For the text-containing cell, return its midpoint in (X, Y) coordinate format. 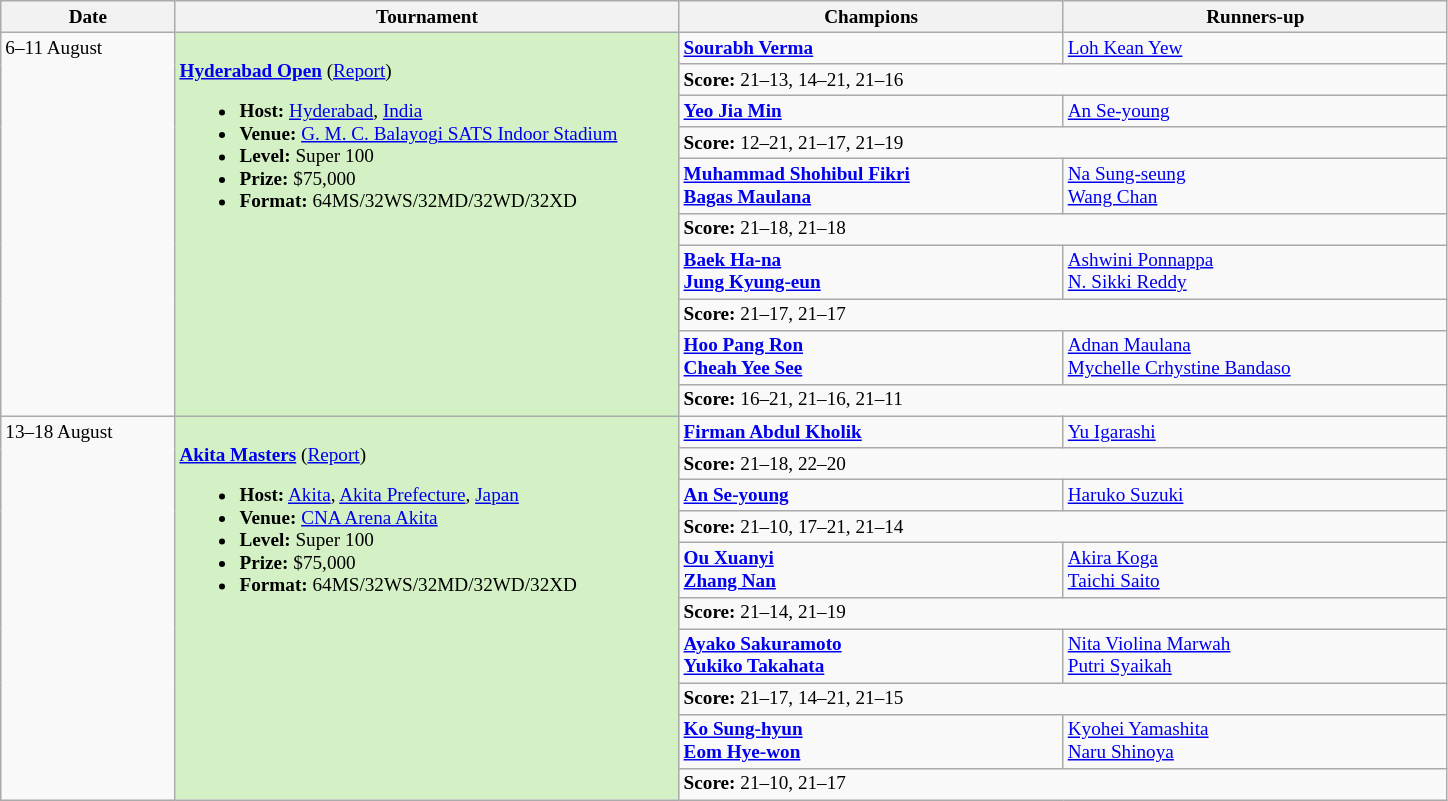
Baek Ha-na Jung Kyung-eun (871, 272)
Score: 21–17, 14–21, 21–15 (1063, 699)
13–18 August (88, 608)
Date (88, 17)
Kyohei Yamashita Naru Shinoya (1255, 741)
Ashwini Ponnappa N. Sikki Reddy (1255, 272)
Ayako Sakuramoto Yukiko Takahata (871, 655)
Akira Koga Taichi Saito (1255, 570)
Score: 21–10, 17–21, 21–14 (1063, 527)
Score: 21–18, 21–18 (1063, 229)
6–11 August (88, 224)
Score: 21–18, 22–20 (1063, 464)
Firman Abdul Kholik (871, 432)
Yeo Jia Min (871, 111)
Score: 21–14, 21–19 (1063, 613)
Nita Violina Marwah Putri Syaikah (1255, 655)
Runners-up (1255, 17)
Sourabh Verma (871, 48)
Champions (871, 17)
Score: 12–21, 21–17, 21–19 (1063, 143)
Akita Masters (Report)Host: Akita, Akita Prefecture, JapanVenue: CNA Arena AkitaLevel: Super 100Prize: $75,000Format: 64MS/32WS/32MD/32WD/32XD (427, 608)
Score: 21–10, 21–17 (1063, 784)
Haruko Suzuki (1255, 495)
Score: 21–13, 14–21, 21–16 (1063, 80)
Adnan Maulana Mychelle Crhystine Bandaso (1255, 357)
Loh Kean Yew (1255, 48)
Ou Xuanyi Zhang Nan (871, 570)
Yu Igarashi (1255, 432)
Hoo Pang Ron Cheah Yee See (871, 357)
Score: 16–21, 21–16, 21–11 (1063, 400)
Tournament (427, 17)
Muhammad Shohibul Fikri Bagas Maulana (871, 186)
Score: 21–17, 21–17 (1063, 315)
Na Sung-seung Wang Chan (1255, 186)
Ko Sung-hyun Eom Hye-won (871, 741)
